Return the (X, Y) coordinate for the center point of the cell that contains the specified text.  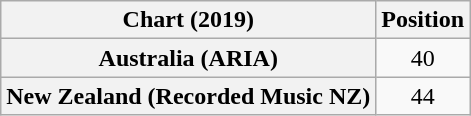
40 (423, 58)
New Zealand (Recorded Music NZ) (188, 96)
44 (423, 96)
Australia (ARIA) (188, 58)
Position (423, 20)
Chart (2019) (188, 20)
